Determine the (X, Y) coordinate at the center of the cell enclosing the given text.  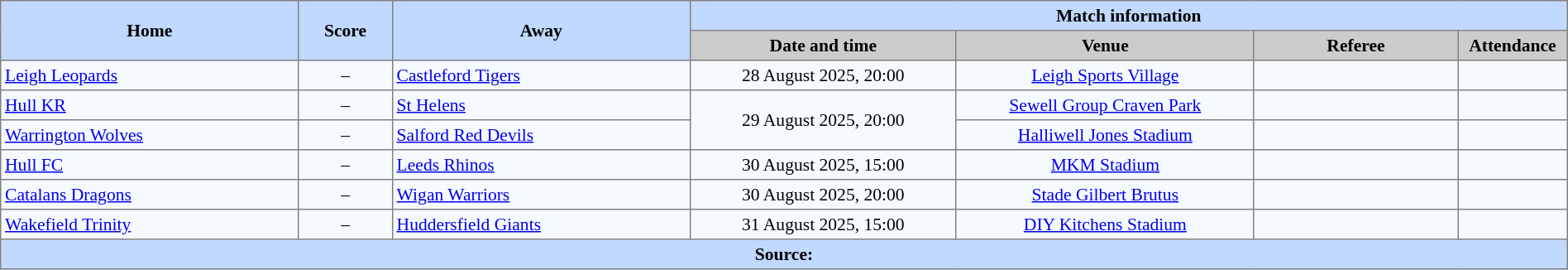
DIY Kitchens Stadium (1105, 224)
29 August 2025, 20:00 (823, 120)
Score (346, 31)
Wakefield Trinity (150, 224)
Halliwell Jones Stadium (1105, 135)
St Helens (541, 105)
Venue (1105, 46)
28 August 2025, 20:00 (823, 75)
Away (541, 31)
Attendance (1513, 46)
Home (150, 31)
Referee (1355, 46)
Date and time (823, 46)
MKM Stadium (1105, 165)
Stade Gilbert Brutus (1105, 195)
Leigh Leopards (150, 75)
Leeds Rhinos (541, 165)
Wigan Warriors (541, 195)
Castleford Tigers (541, 75)
Leigh Sports Village (1105, 75)
Hull KR (150, 105)
30 August 2025, 15:00 (823, 165)
30 August 2025, 20:00 (823, 195)
Salford Red Devils (541, 135)
Match information (1128, 16)
Huddersfield Giants (541, 224)
31 August 2025, 15:00 (823, 224)
Catalans Dragons (150, 195)
Warrington Wolves (150, 135)
Hull FC (150, 165)
Source: (784, 254)
Sewell Group Craven Park (1105, 105)
